Find where the given text appears and provide that cell's center as [x, y] coordinate. 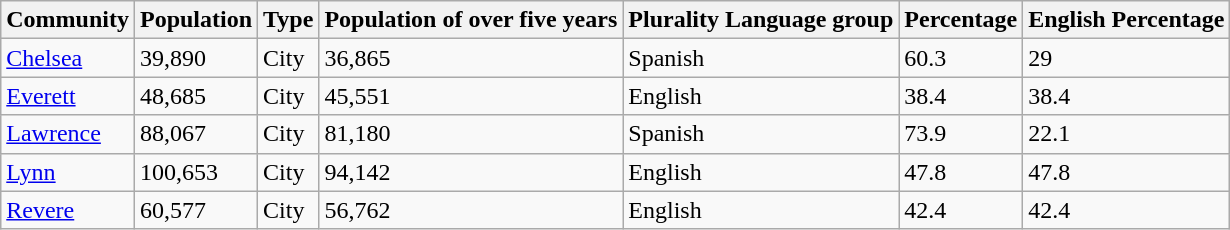
29 [1126, 58]
60.3 [961, 58]
56,762 [471, 210]
Everett [68, 96]
English Percentage [1126, 20]
Revere [68, 210]
Population of over five years [471, 20]
Lynn [68, 172]
Type [288, 20]
Community [68, 20]
Population [196, 20]
48,685 [196, 96]
100,653 [196, 172]
Percentage [961, 20]
81,180 [471, 134]
39,890 [196, 58]
Plurality Language group [761, 20]
36,865 [471, 58]
Chelsea [68, 58]
73.9 [961, 134]
Lawrence [68, 134]
45,551 [471, 96]
94,142 [471, 172]
88,067 [196, 134]
22.1 [1126, 134]
60,577 [196, 210]
